Return the (x, y) coordinate for the center point of the cell that contains the specified text.  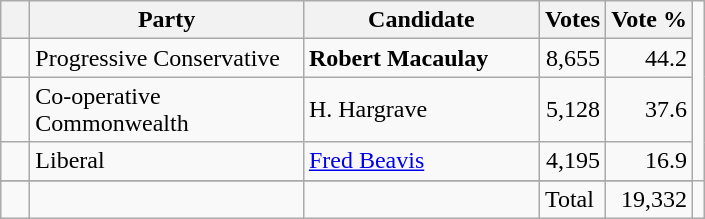
Co-operative Commonwealth (167, 110)
H. Hargrave (421, 110)
5,128 (572, 110)
Progressive Conservative (167, 58)
44.2 (650, 58)
8,655 (572, 58)
Candidate (421, 20)
Fred Beavis (421, 161)
Party (167, 20)
Robert Macaulay (421, 58)
Votes (572, 20)
Liberal (167, 161)
19,332 (650, 199)
Total (572, 199)
4,195 (572, 161)
37.6 (650, 110)
Vote % (650, 20)
16.9 (650, 161)
